Find where the given text appears and provide that cell's center as [X, Y] coordinate. 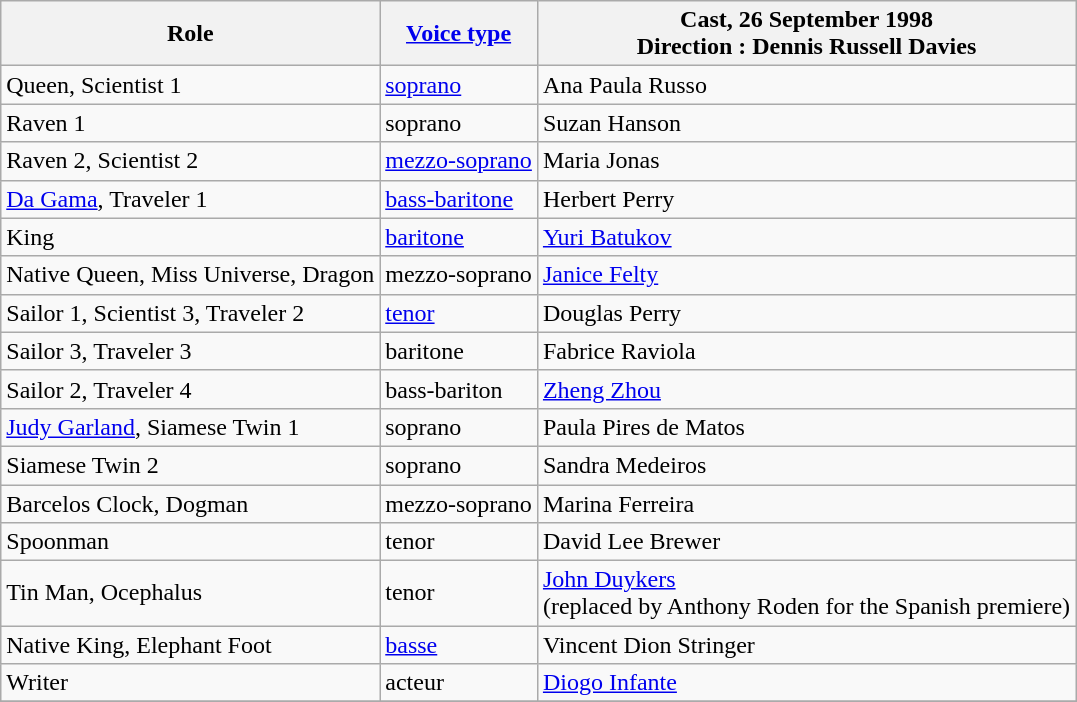
basse [459, 645]
Maria Jonas [806, 161]
Paula Pires de Matos [806, 427]
bass-baritone [459, 199]
Siamese Twin 2 [190, 465]
David Lee Brewer [806, 542]
Douglas Perry [806, 313]
Barcelos Clock, Dogman [190, 503]
Tin Man, Ocephalus [190, 594]
Sailor 3, Traveler 3 [190, 351]
Raven 2, Scientist 2 [190, 161]
Ana Paula Russo [806, 85]
Herbert Perry [806, 199]
Queen, Scientist 1 [190, 85]
Cast, 26 September 1998Direction : Dennis Russell Davies [806, 34]
Role [190, 34]
Yuri Batukov [806, 237]
Voice type [459, 34]
Sailor 2, Traveler 4 [190, 389]
Marina Ferreira [806, 503]
Suzan Hanson [806, 123]
King [190, 237]
Native King, Elephant Foot [190, 645]
bass-bariton [459, 389]
Zheng Zhou [806, 389]
Native Queen, Miss Universe, Dragon [190, 275]
Judy Garland, Siamese Twin 1 [190, 427]
Sandra Medeiros [806, 465]
Da Gama, Traveler 1 [190, 199]
Raven 1 [190, 123]
John Duykers(replaced by Anthony Roden for the Spanish premiere) [806, 594]
acteur [459, 683]
Janice Felty [806, 275]
Spoonman [190, 542]
Diogo Infante [806, 683]
Sailor 1, Scientist 3, Traveler 2 [190, 313]
Fabrice Raviola [806, 351]
Vincent Dion Stringer [806, 645]
Writer [190, 683]
